From the cell containing the given text, extract its center point as [x, y] coordinate. 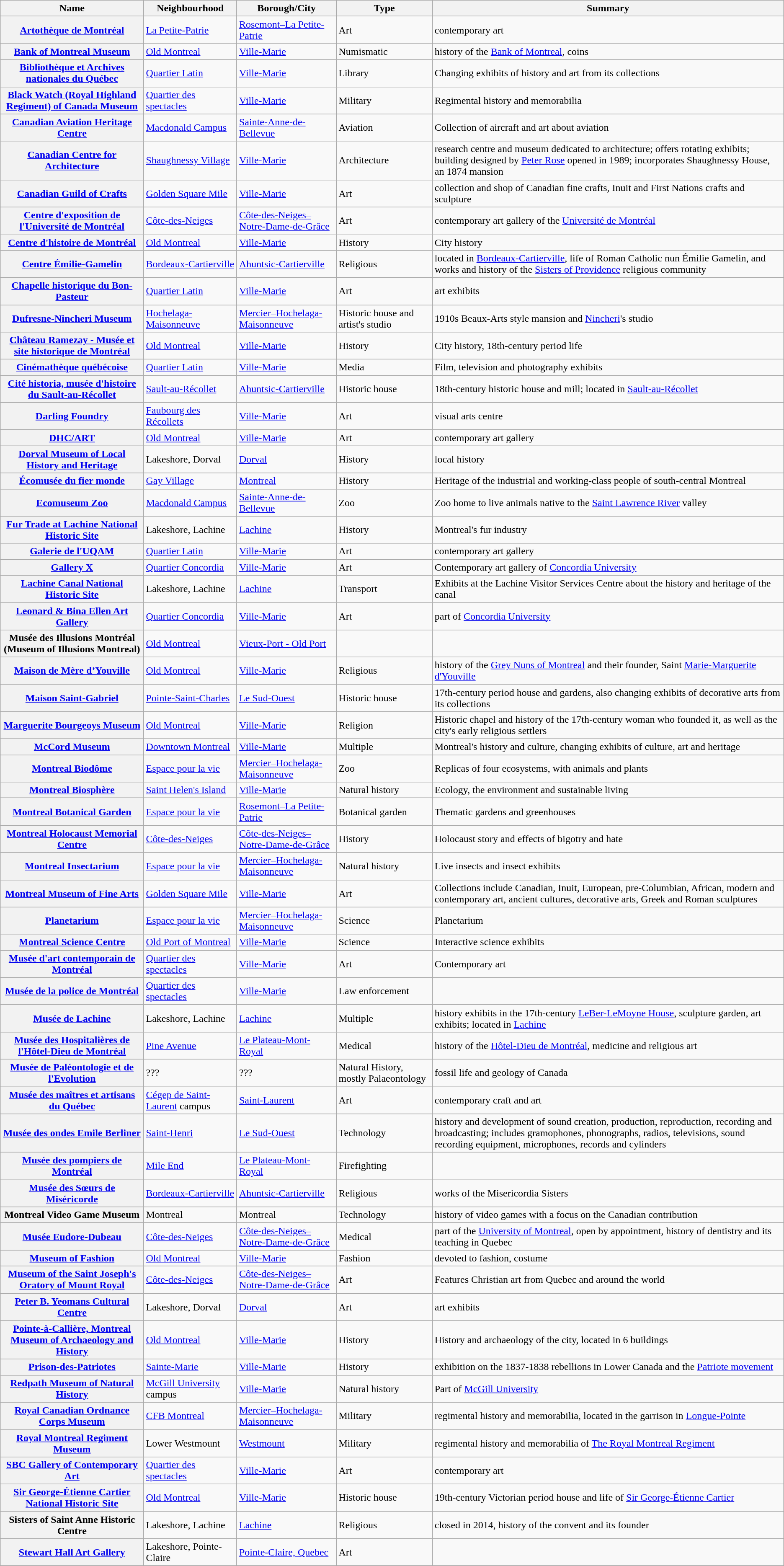
Firefighting [384, 1166]
Château Ramezay - Musée et site historique de Montréal [72, 346]
Musée des ondes Emile Berliner [72, 1133]
Part of McGill University [608, 1388]
Montreal Holocaust Memorial Centre [72, 839]
Montreal Botanical Garden [72, 812]
Musée d'art contemporain de Montréal [72, 964]
Saint-Laurent [286, 1100]
Botanical garden [384, 812]
Gay Village [190, 481]
Prison-des-Patriotes [72, 1367]
Live insects and insect exhibits [608, 866]
local history [608, 459]
Canadian Centre for Architecture [72, 160]
Darling Foundry [72, 416]
Collection of aircraft and art about aviation [608, 127]
Redpath Museum of Natural History [72, 1388]
Cégep de Saint-Laurent campus [190, 1100]
Musée des Illusions Montréal (Museum of Illusions Montreal) [72, 643]
history of the Bank of Montreal, coins [608, 52]
Architecture [384, 160]
City history, 18th-century period life [608, 346]
1910s Beaux-Arts style mansion and Nincheri's studio [608, 318]
17th-century period house and gardens, also changing exhibits of decorative arts from its collections [608, 698]
Musée des Sœurs de Miséricorde [72, 1193]
Musée des Hospitalières de l'Hôtel-Dieu de Montréal [72, 1046]
Replicas of four ecosystems, with animals and plants [608, 768]
Chapelle historique du Bon-Pasteur [72, 291]
Dorval Museum of Local History and Heritage [72, 459]
Changing exhibits of history and art from its collections [608, 73]
Westmount [286, 1443]
part of the University of Montreal, open by appointment, history of dentistry and its teaching in Quebec [608, 1237]
Maison Saint-Gabriel [72, 698]
18th-century historic house and mill; located in Sault-au-Récollet [608, 389]
Holocaust story and effects of bigotry and hate [608, 839]
Sir George-Étienne Cartier National Historic Site [72, 1497]
Interactive science exhibits [608, 942]
Faubourg des Récollets [190, 416]
Sainte-Marie [190, 1367]
history exhibits in the 17th-century LeBer-LeMoyne House, sculpture garden, art exhibits; located in Lachine [608, 1018]
19th-century Victorian period house and life of Sir George-Étienne Cartier [608, 1497]
Montreal Biodôme [72, 768]
works of the Misericordia Sisters [608, 1193]
City history [608, 242]
history of the Hôtel-Dieu de Montréal, medicine and religious art [608, 1046]
Exhibits at the Lachine Visitor Services Centre about the history and heritage of the canal [608, 589]
Montreal Video Game Museum [72, 1215]
Pointe-Saint-Charles [190, 698]
Canadian Aviation Heritage Centre [72, 127]
Lachine Canal National Historic Site [72, 589]
Summary [608, 8]
Saint Helen's Island [190, 790]
SBC Gallery of Contemporary Art [72, 1470]
Musée des pompiers de Montréal [72, 1166]
Name [72, 8]
Stewart Hall Art Gallery [72, 1553]
Canadian Guild of Crafts [72, 194]
History and archaeology of the city, located in 6 buildings [608, 1340]
Centre d'histoire de Montréal [72, 242]
Leonard & Bina Ellen Art Gallery [72, 616]
Contemporary art gallery of Concordia University [608, 567]
Musée de Paléontologie et de l'Evolution [72, 1072]
Ecomuseum Zoo [72, 503]
Hochelaga-Maisonneuve [190, 318]
Heritage of the industrial and working-class people of south-central Montreal [608, 481]
Musée de Lachine [72, 1018]
Downtown Montreal [190, 747]
Black Watch (Royal Highland Regiment) of Canada Museum [72, 101]
exhibition on the 1837-1838 rebellions in Lower Canada and the Patriote movement [608, 1367]
Royal Canadian Ordnance Corps Museum [72, 1416]
Numismatic [384, 52]
regimental history and memorabilia of The Royal Montreal Regiment [608, 1443]
visual arts centre [608, 416]
Neighbourhood [190, 8]
Musée des maîtres et artisans du Québec [72, 1100]
contemporary art gallery of the Université de Montréal [608, 220]
Montreal Museum of Fine Arts [72, 893]
Montreal Biosphère [72, 790]
Law enforcement [384, 991]
Pine Avenue [190, 1046]
Sisters of Saint Anne Historic Centre [72, 1525]
collection and shop of Canadian fine crafts, Inuit and First Nations crafts and sculpture [608, 194]
located in Bordeaux-Cartierville, life of Roman Catholic nun Émilie Gamelin, and works and history of the Sisters of Providence religious community [608, 264]
Écomusée du fier monde [72, 481]
Contemporary art [608, 964]
Sault-au-Récollet [190, 389]
history of the Grey Nuns of Montreal and their founder, Saint Marie-Marguerite d'Youville [608, 670]
Library [384, 73]
Old Port of Montreal [190, 942]
Zoo home to live animals native to the Saint Lawrence River valley [608, 503]
Thematic gardens and greenhouses [608, 812]
McGill University campus [190, 1388]
Shaughnessy Village [190, 160]
contemporary craft and art [608, 1100]
Pointe-à-Callière, Montreal Museum of Archaeology and History [72, 1340]
Historic chapel and history of the 17th-century woman who founded it, as well as the city's early religious settlers [608, 726]
Centre d'exposition de l'Université de Montréal [72, 220]
Natural History, mostly Palaeontology [384, 1072]
Marguerite Bourgeoys Museum [72, 726]
regimental history and memorabilia, located in the garrison in Longue-Pointe [608, 1416]
Cinémathèque québécoise [72, 367]
Museum of Fashion [72, 1258]
part of Concordia University [608, 616]
Musée de la police de Montréal [72, 991]
Media [384, 367]
Montreal's fur industry [608, 530]
Mile End [190, 1166]
McCord Museum [72, 747]
Montreal Science Centre [72, 942]
Fur Trade at Lachine National Historic Site [72, 530]
La Petite-Patrie [190, 30]
Museum of the Saint Joseph's Oratory of Mount Royal [72, 1279]
DHC/ART [72, 438]
Regimental history and memorabilia [608, 101]
Ecology, the environment and sustainable living [608, 790]
history of video games with a focus on the Canadian contribution [608, 1215]
Borough/City [286, 8]
Lakeshore, Pointe-Claire [190, 1553]
Cité historia, musée d'histoire du Sault-au-Récollet [72, 389]
Vieux-Port - Old Port [286, 643]
Gallery X [72, 567]
Features Christian art from Quebec and around the world [608, 1279]
Peter B. Yeomans Cultural Centre [72, 1307]
Bank of Montreal Museum [72, 52]
Pointe-Claire, Quebec [286, 1553]
closed in 2014, history of the convent and its founder [608, 1525]
Transport [384, 589]
Lower Westmount [190, 1443]
Galerie de l'UQAM [72, 551]
Artothèque de Montréal [72, 30]
Bibliothèque et Archives nationales du Québec [72, 73]
Film, television and photography exhibits [608, 367]
Historic house and artist's studio [384, 318]
Aviation [384, 127]
fossil life and geology of Canada [608, 1072]
Dufresne-Nincheri Museum [72, 318]
Fashion [384, 1258]
Religion [384, 726]
Centre Émilie-Gamelin [72, 264]
devoted to fashion, costume [608, 1258]
Royal Montreal Regiment Museum [72, 1443]
Musée Eudore-Dubeau [72, 1237]
Type [384, 8]
Saint-Henri [190, 1133]
Montreal's history and culture, changing exhibits of culture, art and heritage [608, 747]
Montreal Insectarium [72, 866]
Maison de Mère d’Youville [72, 670]
CFB Montreal [190, 1416]
